Pinpoint the cell where the given text exists, returning its [X, Y] midpoint coordinate. 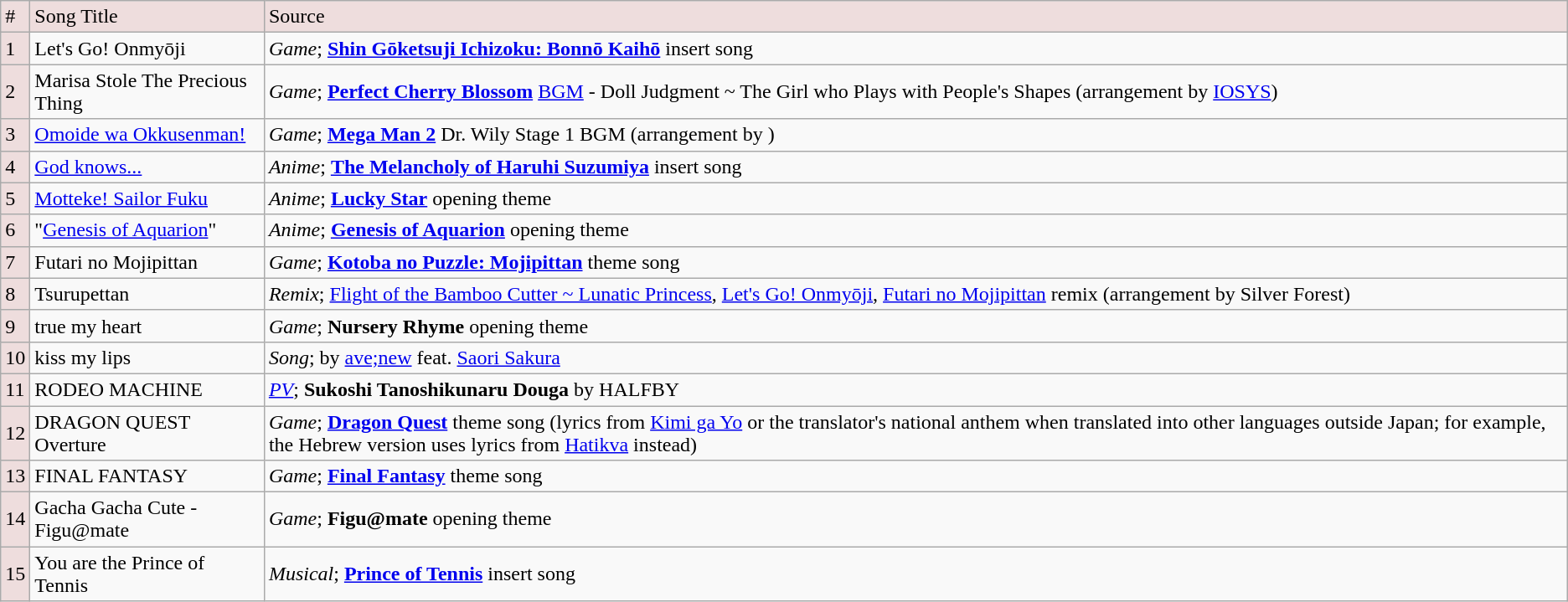
Game; Mega Man 2 Dr. Wily Stage 1 BGM (arrangement by ) [916, 135]
5 [15, 198]
4 [15, 167]
"Genesis of Aquarion" [147, 230]
Motteke! Sailor Fuku [147, 198]
12 [15, 432]
Anime; The Melancholy of Haruhi Suzumiya insert song [916, 167]
Anime; Genesis of Aquarion opening theme [916, 230]
Game; Figu@mate opening theme [916, 519]
RODEO MACHINE [147, 389]
14 [15, 519]
Game; Kotoba no Puzzle: Mojipittan theme song [916, 262]
Song; by ave;new feat. Saori Sakura [916, 358]
Futari no Mojipittan [147, 262]
1 [15, 49]
Anime; Lucky Star opening theme [916, 198]
You are the Prince of Tennis [147, 574]
3 [15, 135]
Omoide wa Okkusenman! [147, 135]
2 [15, 92]
Remix; Flight of the Bamboo Cutter ~ Lunatic Princess, Let's Go! Onmyōji, Futari no Mojipittan remix (arrangement by Silver Forest) [916, 294]
Game; Shin Gōketsuji Ichizoku: Bonnō Kaihō insert song [916, 49]
10 [15, 358]
# [15, 17]
8 [15, 294]
PV; Sukoshi Tanoshikunaru Douga by HALFBY [916, 389]
Game; Perfect Cherry Blossom BGM - Doll Judgment ~ The Girl who Plays with People's Shapes (arrangement by IOSYS) [916, 92]
13 [15, 476]
7 [15, 262]
6 [15, 230]
Let's Go! Onmyōji [147, 49]
9 [15, 326]
Marisa Stole The Precious Thing [147, 92]
Source [916, 17]
true my heart [147, 326]
FINAL FANTASY [147, 476]
11 [15, 389]
Gacha Gacha Cute - Figu@mate [147, 519]
Game; Nursery Rhyme opening theme [916, 326]
Song Title [147, 17]
Game; Final Fantasy theme song [916, 476]
God knows... [147, 167]
DRAGON QUEST Overture [147, 432]
15 [15, 574]
Musical; Prince of Tennis insert song [916, 574]
kiss my lips [147, 358]
Tsurupettan [147, 294]
